Find where the given text appears and provide that cell's center as (x, y) coordinate. 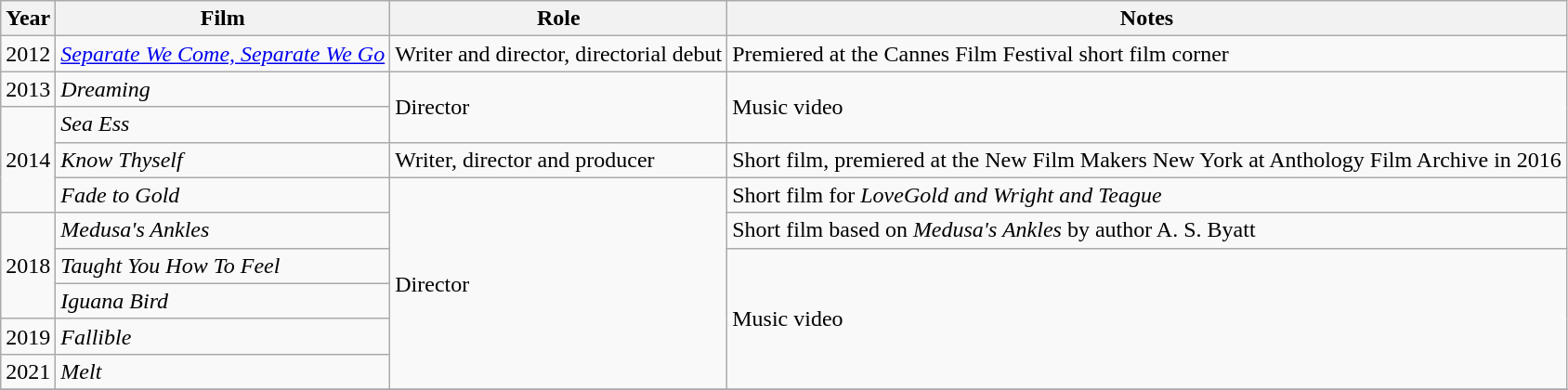
Writer and director, directorial debut (559, 54)
2012 (28, 54)
2013 (28, 89)
Fade to Gold (223, 195)
Dreaming (223, 89)
Premiered at the Cannes Film Festival short film corner (1147, 54)
Short film, premiered at the New Film Makers New York at Anthology Film Archive in 2016 (1147, 160)
Know Thyself (223, 160)
Notes (1147, 19)
2018 (28, 266)
Sea Ess (223, 124)
2021 (28, 371)
Separate We Come, Separate We Go (223, 54)
Medusa's Ankles (223, 230)
Writer, director and producer (559, 160)
Taught You How To Feel (223, 266)
Fallible (223, 336)
2019 (28, 336)
Role (559, 19)
Melt (223, 371)
2014 (28, 160)
Short film based on Medusa's Ankles by author A. S. Byatt (1147, 230)
Year (28, 19)
Short film for LoveGold and Wright and Teague (1147, 195)
Iguana Bird (223, 301)
Film (223, 19)
